Output the [x, y] coordinate of the center of the cell containing the given text.  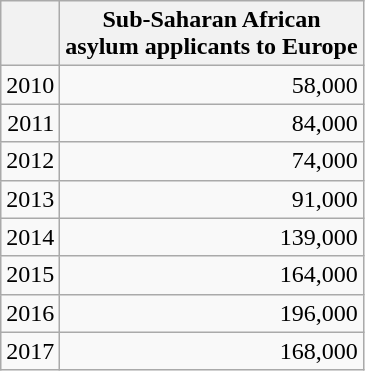
196,000 [212, 313]
2010 [30, 85]
91,000 [212, 199]
2013 [30, 199]
84,000 [212, 123]
139,000 [212, 237]
58,000 [212, 85]
74,000 [212, 161]
2015 [30, 275]
168,000 [212, 351]
2017 [30, 351]
2012 [30, 161]
2016 [30, 313]
2011 [30, 123]
2014 [30, 237]
Sub-Saharan Africanasylum applicants to Europe [212, 34]
164,000 [212, 275]
